Search for the cell housing the specified text and yield its (X, Y) center coordinate. 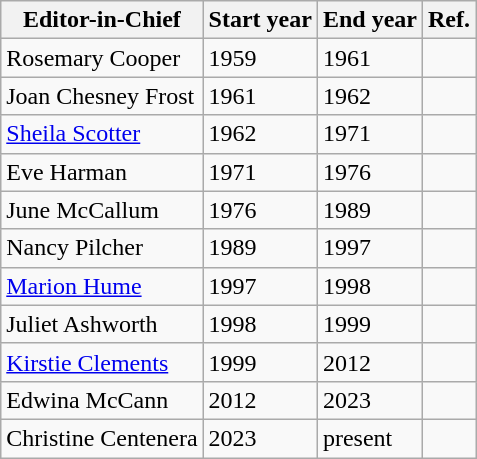
End year (370, 20)
1959 (260, 58)
Joan Chesney Frost (102, 96)
Start year (260, 20)
June McCallum (102, 210)
Editor-in-Chief (102, 20)
Edwina McCann (102, 400)
Ref. (450, 20)
Christine Centenera (102, 438)
present (370, 438)
Nancy Pilcher (102, 248)
Sheila Scotter (102, 134)
Marion Hume (102, 286)
Kirstie Clements (102, 362)
Rosemary Cooper (102, 58)
Juliet Ashworth (102, 324)
Eve Harman (102, 172)
